Detect which cell encompasses the target text, then output its (X, Y) center coordinate. 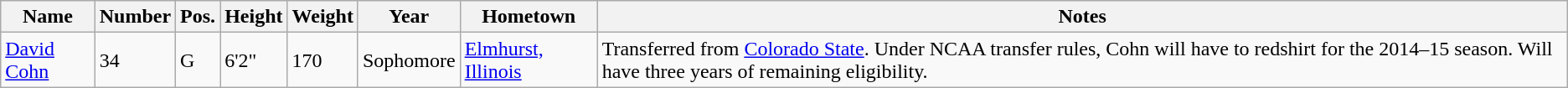
Height (254, 17)
Elmhurst, Illinois (529, 60)
34 (135, 60)
Weight (322, 17)
G (198, 60)
Pos. (198, 17)
Year (409, 17)
170 (322, 60)
6'2" (254, 60)
Name (48, 17)
Hometown (529, 17)
David Cohn (48, 60)
Sophomore (409, 60)
Notes (1082, 17)
Number (135, 17)
